Scan for the cell matching the given text and deliver its (x, y) coordinate at center. 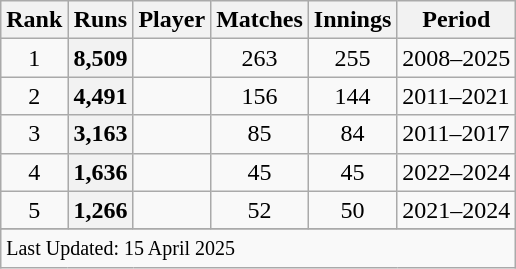
144 (352, 96)
Rank (34, 20)
Innings (352, 20)
Last Updated: 15 April 2025 (258, 248)
2 (34, 96)
50 (352, 210)
4,491 (100, 96)
Matches (260, 20)
263 (260, 58)
3,163 (100, 134)
8,509 (100, 58)
1 (34, 58)
2008–2025 (456, 58)
Player (172, 20)
5 (34, 210)
Period (456, 20)
156 (260, 96)
2011–2017 (456, 134)
255 (352, 58)
3 (34, 134)
1,266 (100, 210)
52 (260, 210)
1,636 (100, 172)
2011–2021 (456, 96)
Runs (100, 20)
2022–2024 (456, 172)
85 (260, 134)
4 (34, 172)
84 (352, 134)
2021–2024 (456, 210)
